Find where the given text appears and provide that cell's center as (X, Y) coordinate. 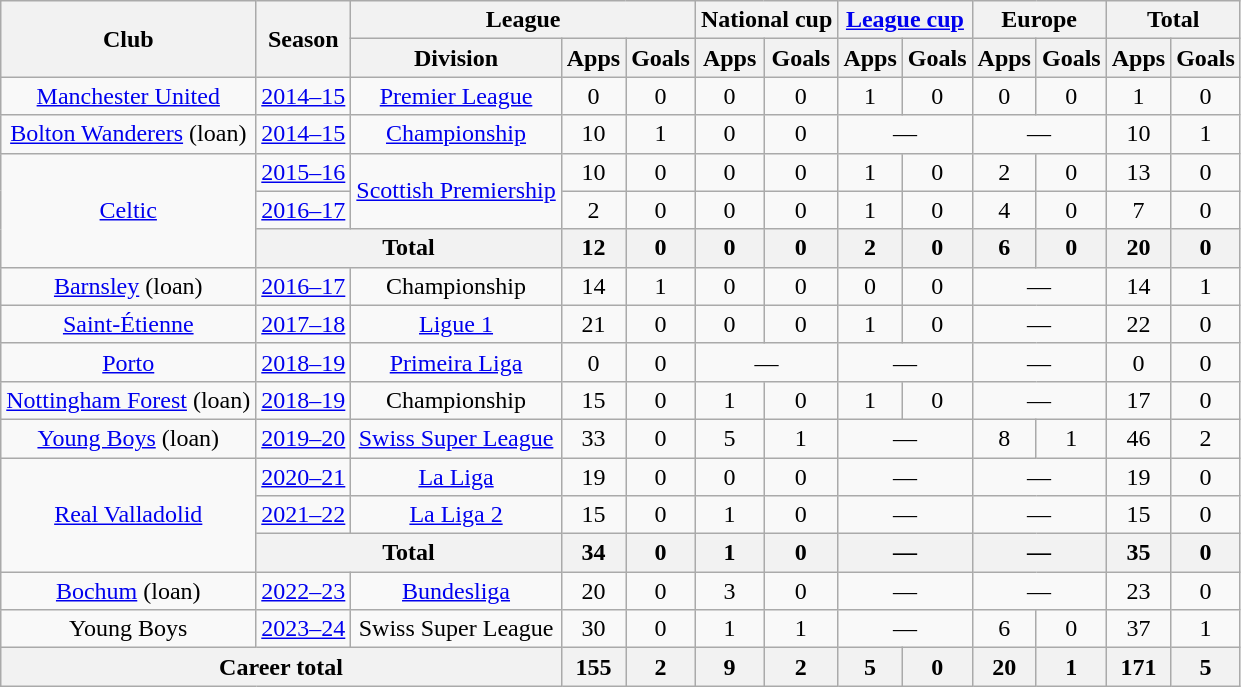
37 (1138, 629)
4 (1004, 210)
Career total (281, 667)
Barnsley (loan) (128, 286)
17 (1138, 400)
9 (729, 667)
Premier League (456, 96)
23 (1138, 591)
Club (128, 39)
12 (593, 248)
2022–23 (304, 591)
2021–22 (304, 515)
Season (304, 39)
2017–18 (304, 324)
La Liga (456, 477)
30 (593, 629)
Bolton Wanderers (loan) (128, 134)
Saint-Étienne (128, 324)
Europe (1039, 20)
Manchester United (128, 96)
3 (729, 591)
Primeira Liga (456, 362)
13 (1138, 172)
Bundesliga (456, 591)
Young Boys (loan) (128, 438)
Young Boys (128, 629)
2015–16 (304, 172)
33 (593, 438)
8 (1004, 438)
League (524, 20)
35 (1138, 553)
Real Valladolid (128, 515)
171 (1138, 667)
34 (593, 553)
2020–21 (304, 477)
21 (593, 324)
46 (1138, 438)
Porto (128, 362)
Celtic (128, 210)
Bochum (loan) (128, 591)
22 (1138, 324)
Ligue 1 (456, 324)
2019–20 (304, 438)
Nottingham Forest (loan) (128, 400)
League cup (905, 20)
7 (1138, 210)
Scottish Premiership (456, 191)
155 (593, 667)
La Liga 2 (456, 515)
2023–24 (304, 629)
Division (456, 58)
National cup (766, 20)
